Return [x, y] of the center of cell containing provided text 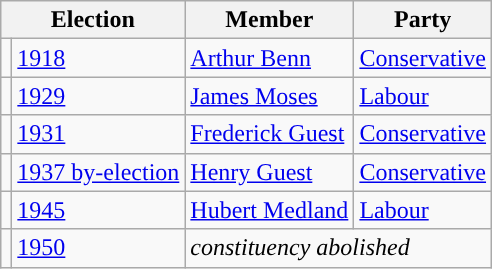
Member [270, 20]
1931 [98, 134]
constituency abolished [338, 248]
Hubert Medland [270, 210]
1950 [98, 248]
Election [93, 20]
James Moses [270, 96]
1945 [98, 210]
Henry Guest [270, 172]
1937 by-election [98, 172]
1918 [98, 58]
1929 [98, 96]
Party [423, 20]
Arthur Benn [270, 58]
Frederick Guest [270, 134]
